Provide the [X, Y] coordinate of the cell's center where the given text is located.  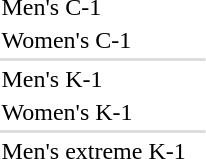
Men's K-1 [94, 79]
Women's C-1 [94, 40]
Women's K-1 [94, 112]
